Determine the (X, Y) coordinate at the center of the cell enclosing the given text.  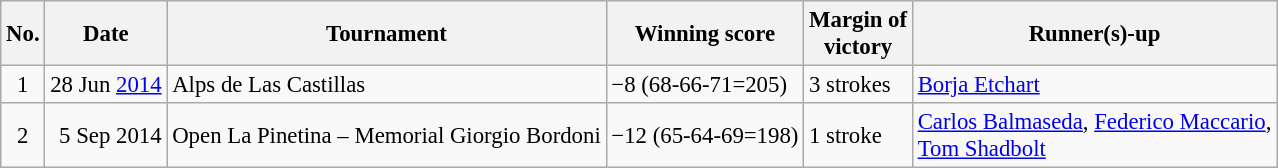
Runner(s)-up (1094, 34)
No. (23, 34)
5 Sep 2014 (106, 136)
1 (23, 85)
Open La Pinetina – Memorial Giorgio Bordoni (386, 136)
1 stroke (858, 136)
Tournament (386, 34)
Borja Etchart (1094, 85)
3 strokes (858, 85)
Date (106, 34)
Winning score (705, 34)
Carlos Balmaseda, Federico Maccario, Tom Shadbolt (1094, 136)
−8 (68-66-71=205) (705, 85)
Alps de Las Castillas (386, 85)
−12 (65-64-69=198) (705, 136)
2 (23, 136)
Margin ofvictory (858, 34)
28 Jun 2014 (106, 85)
